Determine the (x, y) coordinate at the center of the cell enclosing the given text.  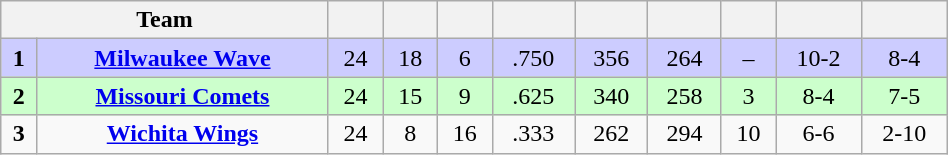
340 (612, 96)
Team (165, 20)
2 (19, 96)
9 (464, 96)
15 (410, 96)
356 (612, 58)
.333 (534, 134)
6-6 (819, 134)
.750 (534, 58)
262 (612, 134)
18 (410, 58)
2-10 (904, 134)
7-5 (904, 96)
264 (684, 58)
10 (748, 134)
Wichita Wings (183, 134)
294 (684, 134)
Missouri Comets (183, 96)
Milwaukee Wave (183, 58)
6 (464, 58)
.625 (534, 96)
8 (410, 134)
16 (464, 134)
1 (19, 58)
– (748, 58)
10-2 (819, 58)
258 (684, 96)
